Pinpoint the cell where the given text exists, returning its (X, Y) midpoint coordinate. 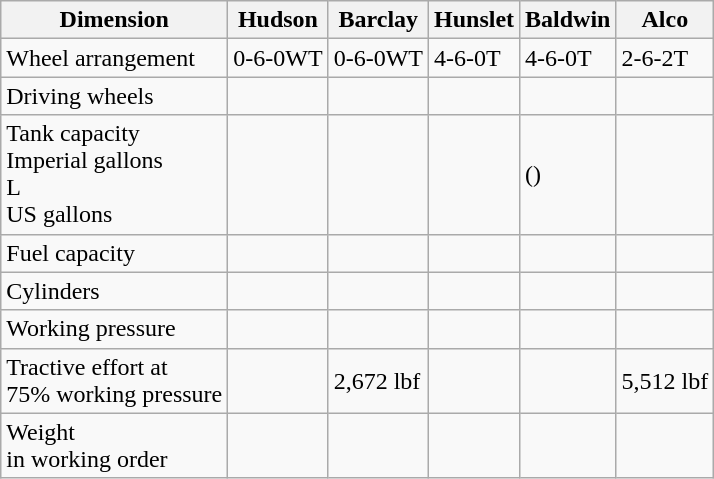
Fuel capacity (114, 253)
Barclay (378, 20)
Driving wheels (114, 96)
Tank capacityImperial gallonsLUS gallons (114, 174)
Hunslet (474, 20)
Working pressure (114, 329)
2-6-2T (665, 58)
Weightin working order (114, 446)
() (568, 174)
2,672 lbf (378, 380)
5,512 lbf (665, 380)
Dimension (114, 20)
Cylinders (114, 291)
Wheel arrangement (114, 58)
Baldwin (568, 20)
Alco (665, 20)
Hudson (278, 20)
Tractive effort at75% working pressure (114, 380)
